Identify which cell holds the provided text, then report its (x, y) central coordinate. 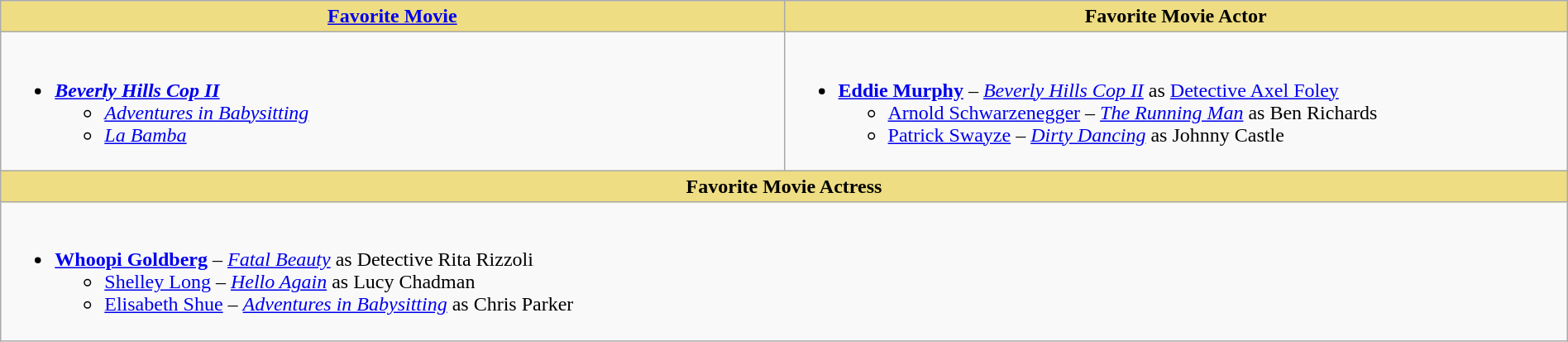
Favorite Movie (392, 17)
Favorite Movie Actress (784, 186)
Beverly Hills Cop IIAdventures in BabysittingLa Bamba (392, 101)
Favorite Movie Actor (1176, 17)
